Output the [x, y] coordinate of the center of the cell containing the given text.  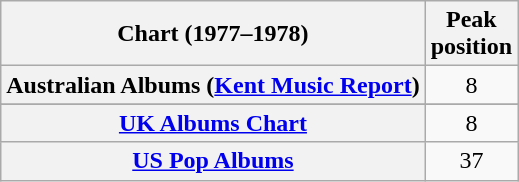
Chart (1977–1978) [213, 34]
Australian Albums (Kent Music Report) [213, 85]
37 [471, 161]
Peakposition [471, 34]
US Pop Albums [213, 161]
UK Albums Chart [213, 123]
